Scan for the cell matching the given text and deliver its [X, Y] coordinate at center. 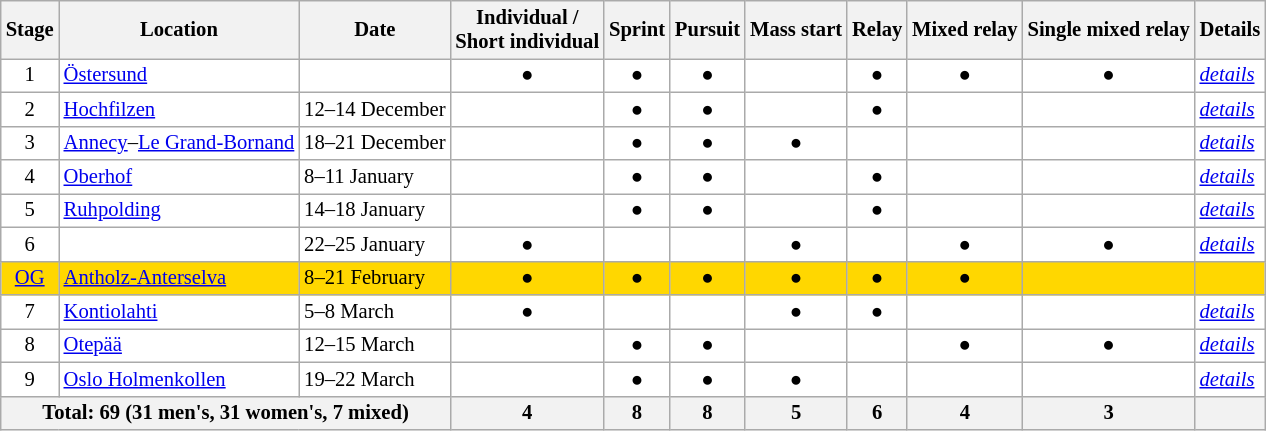
Ruhpolding [180, 210]
Single mixed relay [1109, 29]
2 [30, 109]
Date [374, 29]
Annecy–Le Grand-Bornand [180, 143]
Individual /Short individual [527, 29]
Antholz-Anterselva [180, 278]
Otepää [180, 345]
19–22 March [374, 379]
Sprint [637, 29]
12–14 December [374, 109]
7 [30, 311]
5–8 March [374, 311]
Stage [30, 29]
22–25 January [374, 244]
Oberhof [180, 177]
Pursuit [708, 29]
1 [30, 75]
Relay [877, 29]
Total: 69 (31 men's, 31 women's, 7 mixed) [226, 413]
OG [30, 278]
8–11 January [374, 177]
14–18 January [374, 210]
Location [180, 29]
12–15 March [374, 345]
Kontiolahti [180, 311]
Östersund [180, 75]
Hochfilzen [180, 109]
9 [30, 379]
18–21 December [374, 143]
8–21 February [374, 278]
Mixed relay [964, 29]
Mass start [796, 29]
Details [1230, 29]
Oslo Holmenkollen [180, 379]
